Return the (X, Y) coordinate for the center point of the cell that contains the specified text.  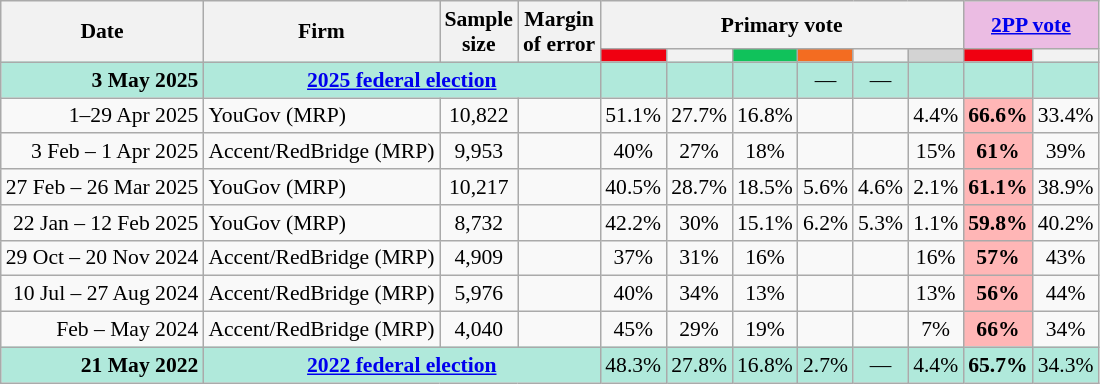
3 Feb – 1 Apr 2025 (102, 152)
2.7% (826, 365)
43% (1066, 258)
15% (936, 152)
4,909 (479, 258)
1–29 Apr 2025 (102, 116)
19% (765, 330)
2.1% (936, 187)
44% (1066, 294)
61.1% (998, 187)
Primary vote (782, 25)
27.8% (699, 365)
4.6% (880, 187)
65.7% (998, 365)
30% (699, 223)
5,976 (479, 294)
56% (998, 294)
48.3% (633, 365)
7% (936, 330)
31% (699, 258)
Marginof error (559, 32)
18.5% (765, 187)
27.7% (699, 116)
Feb – May 2024 (102, 330)
1.1% (936, 223)
61% (998, 152)
Firm (321, 32)
59.8% (998, 223)
15.1% (765, 223)
9,953 (479, 152)
40.2% (1066, 223)
10,822 (479, 116)
34.3% (1066, 365)
28.7% (699, 187)
33.4% (1066, 116)
8,732 (479, 223)
45% (633, 330)
29% (699, 330)
18% (765, 152)
22 Jan – 12 Feb 2025 (102, 223)
40.5% (633, 187)
27 Feb – 26 Mar 2025 (102, 187)
4,040 (479, 330)
Samplesize (479, 32)
10 Jul – 27 Aug 2024 (102, 294)
3 May 2025 (102, 80)
5.6% (826, 187)
5.3% (880, 223)
2025 federal election (402, 80)
2022 federal election (402, 365)
39% (1066, 152)
57% (998, 258)
66.6% (998, 116)
2PP vote (1030, 25)
10,217 (479, 187)
42.2% (633, 223)
21 May 2022 (102, 365)
29 Oct – 20 Nov 2024 (102, 258)
37% (633, 258)
6.2% (826, 223)
27% (699, 152)
38.9% (1066, 187)
Date (102, 32)
66% (998, 330)
51.1% (633, 116)
